For the text-containing cell, return its midpoint in [x, y] coordinate format. 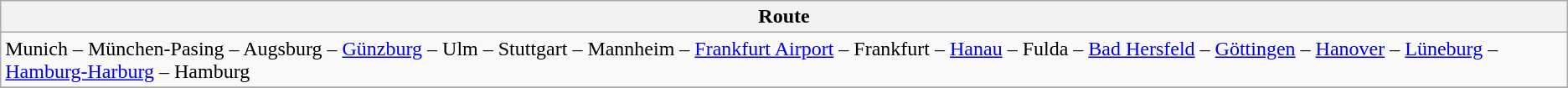
Route [784, 17]
